Capture the cell that displays the provided text and extract its (x, y) central coordinate. 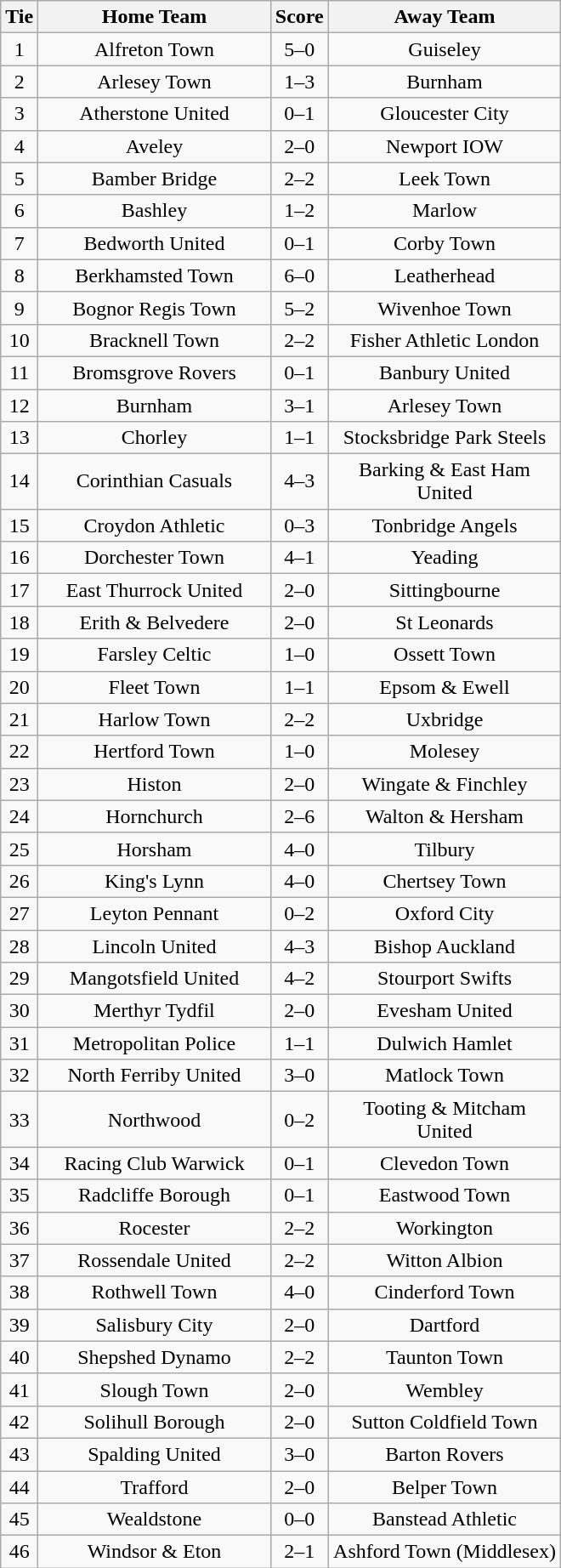
Racing Club Warwick (155, 1163)
Aveley (155, 146)
24 (20, 816)
Bashley (155, 211)
Wealdstone (155, 1520)
Workington (445, 1228)
4 (20, 146)
Slough Town (155, 1389)
1–3 (299, 82)
St Leonards (445, 622)
Tie (20, 17)
Rothwell Town (155, 1292)
Bedworth United (155, 243)
Spalding United (155, 1454)
Epsom & Ewell (445, 687)
4–1 (299, 558)
Farsley Celtic (155, 655)
3–1 (299, 406)
Eastwood Town (445, 1196)
Yeading (445, 558)
2 (20, 82)
5–2 (299, 308)
42 (20, 1422)
22 (20, 752)
Guiseley (445, 49)
Rossendale United (155, 1260)
Banbury United (445, 372)
Tooting & Mitcham United (445, 1119)
Sittingbourne (445, 590)
North Ferriby United (155, 1076)
46 (20, 1552)
37 (20, 1260)
Windsor & Eton (155, 1552)
Home Team (155, 17)
Dulwich Hamlet (445, 1043)
East Thurrock United (155, 590)
25 (20, 849)
8 (20, 276)
Bishop Auckland (445, 946)
Evesham United (445, 1011)
20 (20, 687)
11 (20, 372)
Molesey (445, 752)
Oxford City (445, 913)
Horsham (155, 849)
29 (20, 979)
0–0 (299, 1520)
6–0 (299, 276)
14 (20, 481)
16 (20, 558)
Barking & East Ham United (445, 481)
Erith & Belvedere (155, 622)
Northwood (155, 1119)
1 (20, 49)
Wembley (445, 1389)
28 (20, 946)
Stourport Swifts (445, 979)
Bromsgrove Rovers (155, 372)
Wivenhoe Town (445, 308)
Leek Town (445, 179)
Matlock Town (445, 1076)
Gloucester City (445, 114)
King's Lynn (155, 881)
Witton Albion (445, 1260)
Atherstone United (155, 114)
Cinderford Town (445, 1292)
Berkhamsted Town (155, 276)
Lincoln United (155, 946)
Ossett Town (445, 655)
Away Team (445, 17)
5–0 (299, 49)
2–6 (299, 816)
Salisbury City (155, 1325)
Uxbridge (445, 719)
3 (20, 114)
23 (20, 784)
Leyton Pennant (155, 913)
32 (20, 1076)
27 (20, 913)
Walton & Hersham (445, 816)
Banstead Athletic (445, 1520)
Harlow Town (155, 719)
38 (20, 1292)
Shepshed Dynamo (155, 1357)
45 (20, 1520)
Corby Town (445, 243)
15 (20, 526)
36 (20, 1228)
Marlow (445, 211)
Alfreton Town (155, 49)
13 (20, 438)
34 (20, 1163)
7 (20, 243)
Fisher Athletic London (445, 340)
0–3 (299, 526)
44 (20, 1487)
Radcliffe Borough (155, 1196)
18 (20, 622)
6 (20, 211)
Bamber Bridge (155, 179)
Mangotsfield United (155, 979)
Solihull Borough (155, 1422)
Barton Rovers (445, 1454)
Clevedon Town (445, 1163)
Stocksbridge Park Steels (445, 438)
Bognor Regis Town (155, 308)
Leatherhead (445, 276)
Hertford Town (155, 752)
30 (20, 1011)
Hornchurch (155, 816)
Fleet Town (155, 687)
19 (20, 655)
33 (20, 1119)
Merthyr Tydfil (155, 1011)
17 (20, 590)
Tonbridge Angels (445, 526)
Croydon Athletic (155, 526)
Histon (155, 784)
40 (20, 1357)
9 (20, 308)
Taunton Town (445, 1357)
21 (20, 719)
4–2 (299, 979)
Dorchester Town (155, 558)
Newport IOW (445, 146)
Belper Town (445, 1487)
10 (20, 340)
Trafford (155, 1487)
Chorley (155, 438)
39 (20, 1325)
Dartford (445, 1325)
35 (20, 1196)
Sutton Coldfield Town (445, 1422)
Bracknell Town (155, 340)
Chertsey Town (445, 881)
Ashford Town (Middlesex) (445, 1552)
Corinthian Casuals (155, 481)
Tilbury (445, 849)
41 (20, 1389)
Rocester (155, 1228)
12 (20, 406)
2–1 (299, 1552)
31 (20, 1043)
Score (299, 17)
5 (20, 179)
1–2 (299, 211)
26 (20, 881)
43 (20, 1454)
Wingate & Finchley (445, 784)
Metropolitan Police (155, 1043)
